Pinpoint the cell where the given text exists, returning its [x, y] midpoint coordinate. 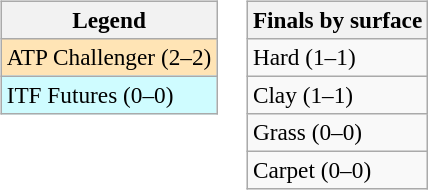
Finals by surface [337, 20]
ITF Futures (0–0) [108, 95]
Grass (0–0) [337, 133]
Carpet (0–0) [337, 171]
Hard (1–1) [337, 57]
Clay (1–1) [337, 95]
ATP Challenger (2–2) [108, 57]
Legend [108, 20]
